Search for the cell housing the specified text and yield its [X, Y] center coordinate. 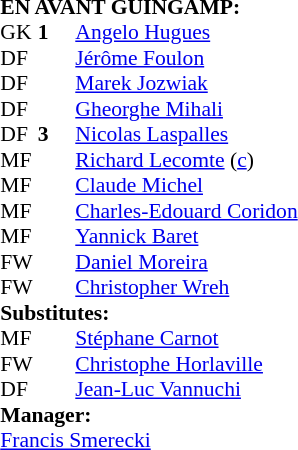
Claude Michel [186, 185]
Richard Lecomte (c) [186, 160]
Manager: [148, 415]
Jean-Luc Vannuchi [186, 389]
Jérôme Foulon [186, 58]
1 [57, 33]
Christophe Horlaville [186, 364]
Christopher Wreh [186, 287]
Angelo Hugues [186, 33]
Nicolas Laspalles [186, 135]
Gheorghe Mihali [186, 109]
GK [19, 33]
Charles-Edouard Coridon [186, 211]
Stéphane Carnot [186, 339]
Yannick Baret [186, 237]
Daniel Moreira [186, 262]
Marek Jozwiak [186, 83]
3 [57, 135]
Substitutes: [148, 313]
